Scan for the cell matching the given text and deliver its [x, y] coordinate at center. 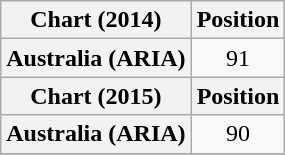
91 [238, 58]
Chart (2015) [96, 96]
90 [238, 134]
Chart (2014) [96, 20]
